From the cell containing the given text, extract its center point as [x, y] coordinate. 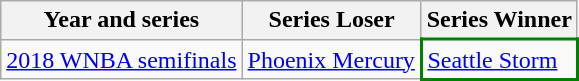
Seattle Storm [499, 60]
Year and series [122, 20]
Phoenix Mercury [332, 60]
2018 WNBA semifinals [122, 60]
Series Loser [332, 20]
Series Winner [499, 20]
